From the cell containing the given text, extract its center point as (X, Y) coordinate. 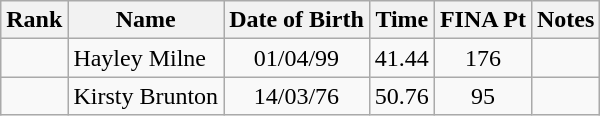
Rank (34, 20)
Kirsty Brunton (146, 96)
176 (482, 58)
14/03/76 (297, 96)
Notes (565, 20)
Hayley Milne (146, 58)
Date of Birth (297, 20)
50.76 (402, 96)
95 (482, 96)
41.44 (402, 58)
Time (402, 20)
FINA Pt (482, 20)
Name (146, 20)
01/04/99 (297, 58)
